Return the [x, y] coordinate for the center point of the cell that contains the specified text.  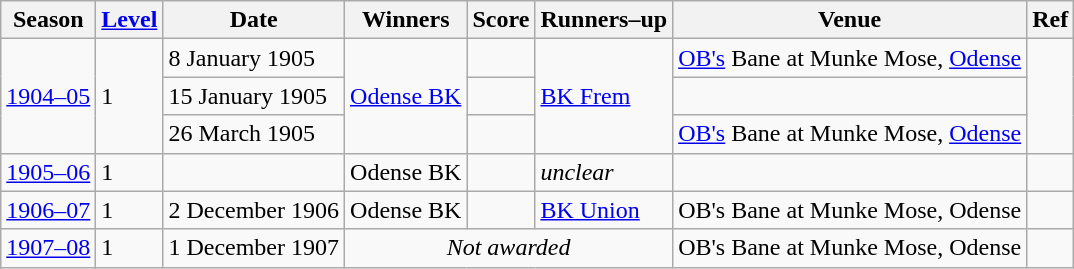
1 December 1907 [254, 248]
Season [48, 20]
BK Union [604, 210]
Not awarded [509, 248]
Ref [1050, 20]
1906–07 [48, 210]
BK Frem [604, 96]
26 March 1905 [254, 134]
2 December 1906 [254, 210]
15 January 1905 [254, 96]
1905–06 [48, 172]
1904–05 [48, 96]
unclear [604, 172]
Winners [406, 20]
Date [254, 20]
Level [130, 20]
8 January 1905 [254, 58]
Venue [850, 20]
1907–08 [48, 248]
Runners–up [604, 20]
Score [501, 20]
